Capture the cell that displays the provided text and extract its (x, y) central coordinate. 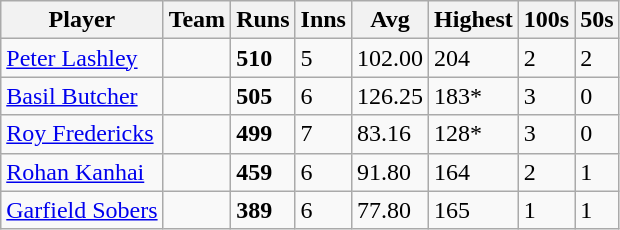
5 (323, 58)
459 (263, 172)
183* (474, 96)
100s (546, 20)
510 (263, 58)
499 (263, 134)
126.25 (390, 96)
Peter Lashley (82, 58)
50s (597, 20)
Inns (323, 20)
Runs (263, 20)
Highest (474, 20)
Rohan Kanhai (82, 172)
505 (263, 96)
164 (474, 172)
389 (263, 210)
204 (474, 58)
Basil Butcher (82, 96)
7 (323, 134)
Avg (390, 20)
102.00 (390, 58)
Garfield Sobers (82, 210)
Team (197, 20)
165 (474, 210)
77.80 (390, 210)
Player (82, 20)
Roy Fredericks (82, 134)
128* (474, 134)
83.16 (390, 134)
91.80 (390, 172)
